Find where the given text appears and provide that cell's center as (x, y) coordinate. 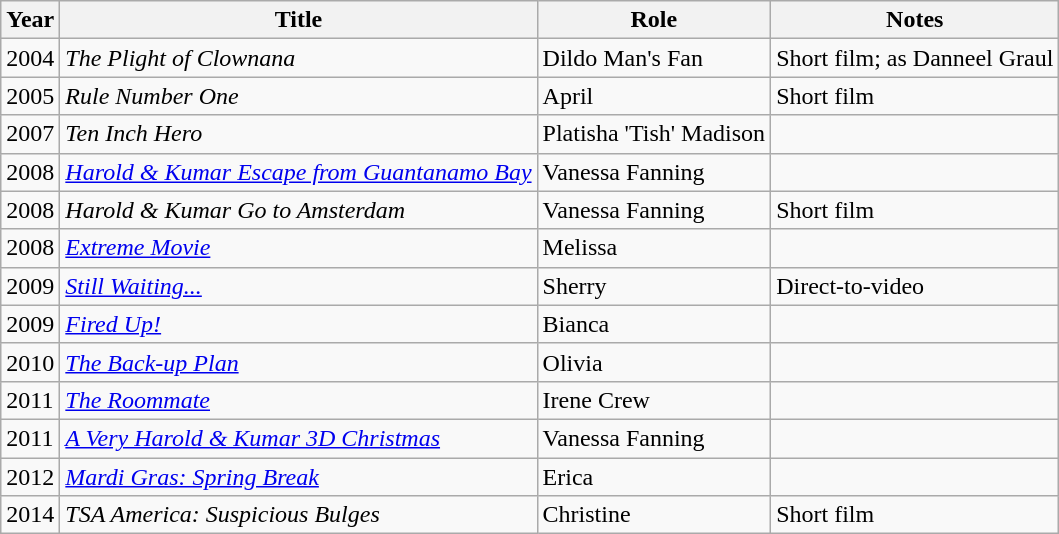
April (654, 96)
Fired Up! (298, 324)
2010 (30, 362)
Ten Inch Hero (298, 134)
Olivia (654, 362)
2012 (30, 477)
The Back-up Plan (298, 362)
Melissa (654, 248)
2005 (30, 96)
Sherry (654, 286)
Harold & Kumar Escape from Guantanamo Bay (298, 172)
Christine (654, 515)
2004 (30, 58)
Bianca (654, 324)
The Roommate (298, 400)
Harold & Kumar Go to Amsterdam (298, 210)
Short film; as Danneel Graul (915, 58)
Notes (915, 20)
Erica (654, 477)
Irene Crew (654, 400)
Platisha 'Tish' Madison (654, 134)
Title (298, 20)
Extreme Movie (298, 248)
2007 (30, 134)
A Very Harold & Kumar 3D Christmas (298, 438)
The Plight of Clownana (298, 58)
Year (30, 20)
Still Waiting... (298, 286)
Mardi Gras: Spring Break (298, 477)
Rule Number One (298, 96)
Role (654, 20)
TSA America: Suspicious Bulges (298, 515)
2014 (30, 515)
Dildo Man's Fan (654, 58)
Direct-to-video (915, 286)
